Determine the (X, Y) coordinate at the center of the cell enclosing the given text.  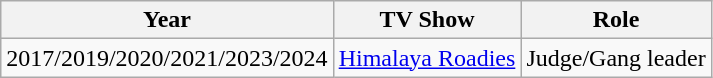
TV Show (427, 20)
Role (616, 20)
2017/2019/2020/2021/2023/2024 (167, 58)
Year (167, 20)
Himalaya Roadies (427, 58)
Judge/Gang leader (616, 58)
